Find where the given text appears and provide that cell's center as [x, y] coordinate. 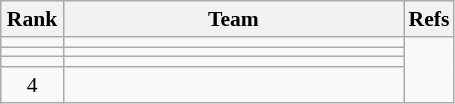
Rank [32, 19]
Team [233, 19]
4 [32, 85]
Refs [430, 19]
